Scan for the cell matching the given text and deliver its (x, y) coordinate at center. 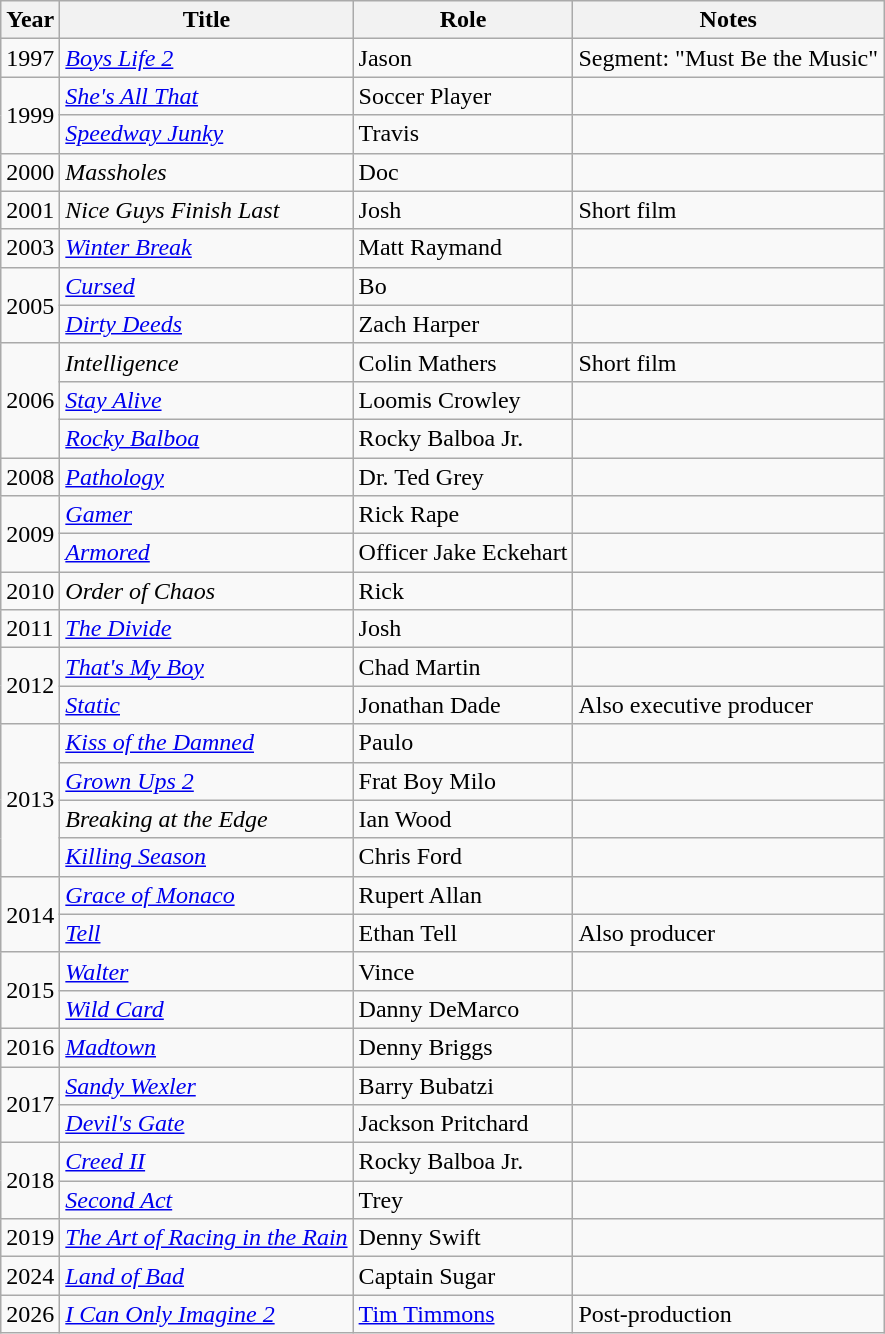
Danny DeMarco (463, 1009)
Vince (463, 971)
Order of Chaos (206, 591)
Chad Martin (463, 667)
The Art of Racing in the Rain (206, 1238)
Speedway Junky (206, 134)
She's All That (206, 96)
That's My Boy (206, 667)
Matt Raymand (463, 248)
2014 (30, 914)
Segment: "Must Be the Music" (728, 58)
Also producer (728, 933)
Dirty Deeds (206, 324)
Tell (206, 933)
2010 (30, 591)
Rocky Balboa (206, 438)
Denny Swift (463, 1238)
1999 (30, 115)
Nice Guys Finish Last (206, 210)
Jason (463, 58)
2018 (30, 1181)
Kiss of the Damned (206, 743)
Post-production (728, 1314)
2011 (30, 629)
Jonathan Dade (463, 705)
Travis (463, 134)
Static (206, 705)
Walter (206, 971)
Officer Jake Eckehart (463, 553)
2019 (30, 1238)
Dr. Ted Grey (463, 477)
Wild Card (206, 1009)
Winter Break (206, 248)
Role (463, 20)
Ian Wood (463, 819)
The Divide (206, 629)
2008 (30, 477)
Gamer (206, 515)
Stay Alive (206, 400)
2015 (30, 990)
Intelligence (206, 362)
Tim Timmons (463, 1314)
Breaking at the Edge (206, 819)
Frat Boy Milo (463, 781)
Year (30, 20)
Armored (206, 553)
Colin Mathers (463, 362)
1997 (30, 58)
2013 (30, 800)
Notes (728, 20)
Rick (463, 591)
Bo (463, 286)
Loomis Crowley (463, 400)
Boys Life 2 (206, 58)
Doc (463, 172)
Captain Sugar (463, 1276)
Jackson Pritchard (463, 1124)
Chris Ford (463, 857)
2001 (30, 210)
Paulo (463, 743)
Pathology (206, 477)
Grown Ups 2 (206, 781)
Rick Rape (463, 515)
Zach Harper (463, 324)
2012 (30, 686)
Killing Season (206, 857)
Soccer Player (463, 96)
2005 (30, 305)
2003 (30, 248)
Denny Briggs (463, 1047)
2024 (30, 1276)
2026 (30, 1314)
2000 (30, 172)
Trey (463, 1200)
Massholes (206, 172)
I Can Only Imagine 2 (206, 1314)
Rupert Allan (463, 895)
Ethan Tell (463, 933)
Second Act (206, 1200)
2016 (30, 1047)
Devil's Gate (206, 1124)
2017 (30, 1104)
Madtown (206, 1047)
Creed II (206, 1162)
2006 (30, 400)
Grace of Monaco (206, 895)
Land of Bad (206, 1276)
Also executive producer (728, 705)
Cursed (206, 286)
Title (206, 20)
Sandy Wexler (206, 1085)
2009 (30, 534)
Barry Bubatzi (463, 1085)
